Return the [x, y] coordinate for the center point of the cell that contains the specified text.  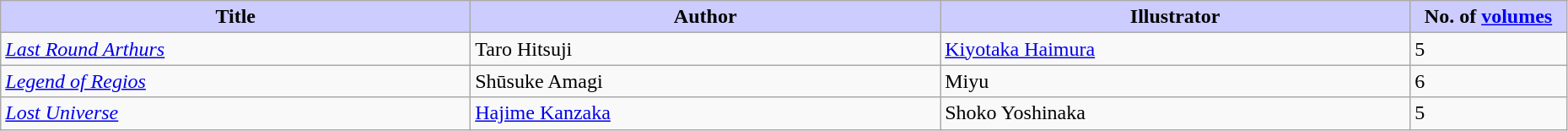
Author [705, 17]
Last Round Arthurs [236, 49]
Title [236, 17]
Legend of Regios [236, 81]
No. of volumes [1489, 17]
Shūsuke Amagi [705, 81]
Miyu [1176, 81]
6 [1489, 81]
Kiyotaka Haimura [1176, 49]
Lost Universe [236, 113]
Illustrator [1176, 17]
Taro Hitsuji [705, 49]
Hajime Kanzaka [705, 113]
Shoko Yoshinaka [1176, 113]
